Identify which cell holds the provided text, then report its (X, Y) central coordinate. 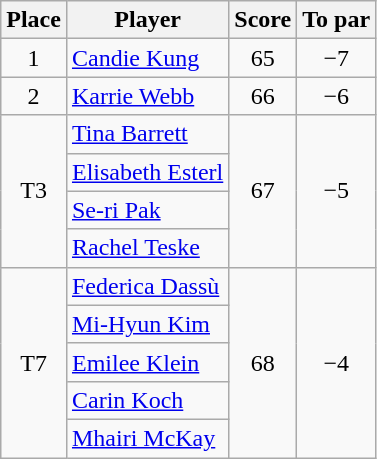
−7 (336, 58)
−6 (336, 96)
Score (263, 20)
T7 (34, 362)
65 (263, 58)
Emilee Klein (147, 362)
Mi-Hyun Kim (147, 324)
Federica Dassù (147, 286)
T3 (34, 191)
66 (263, 96)
Place (34, 20)
1 (34, 58)
Mhairi McKay (147, 438)
67 (263, 191)
−5 (336, 191)
68 (263, 362)
Candie Kung (147, 58)
Tina Barrett (147, 134)
Elisabeth Esterl (147, 172)
Player (147, 20)
2 (34, 96)
−4 (336, 362)
Carin Koch (147, 400)
Karrie Webb (147, 96)
Se-ri Pak (147, 210)
To par (336, 20)
Rachel Teske (147, 248)
